Locate the cell with the specified text and output its (x, y) center coordinate. 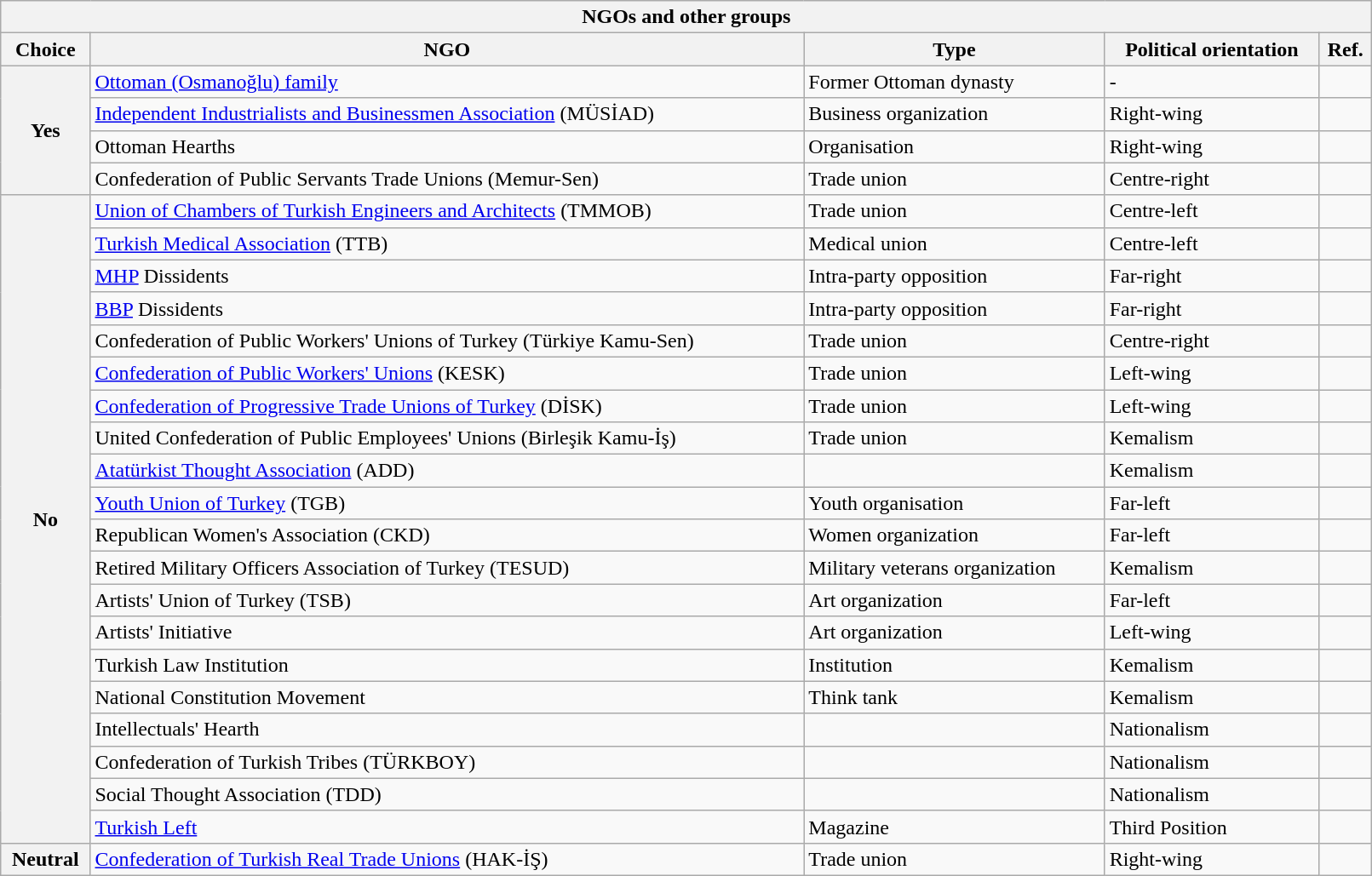
Political orientation (1211, 49)
United Confederation of Public Employees' Unions (Birleşik Kamu-İş) (447, 438)
Artists' Union of Turkey (TSB) (447, 600)
Organisation (954, 146)
Union of Chambers of Turkish Engineers and Architects (TMMOB) (447, 211)
MHP Dissidents (447, 276)
Intellectuals' Hearth (447, 730)
Atatürkist Thought Association (ADD) (447, 471)
Women organization (954, 535)
Turkish Law Institution (447, 665)
Neutral (46, 859)
Military veterans organization (954, 568)
Confederation of Progressive Trade Unions of Turkey (DİSK) (447, 406)
NGO (447, 49)
Medical union (954, 243)
NGOs and other groups (686, 17)
Ref. (1346, 49)
Confederation of Public Workers' Unions of Turkey (Türkiye Kamu-Sen) (447, 341)
Retired Military Officers Association of Turkey (TESUD) (447, 568)
- (1211, 82)
Social Thought Association (TDD) (447, 794)
Former Ottoman dynasty (954, 82)
Type (954, 49)
Turkish Left (447, 827)
Republican Women's Association (CKD) (447, 535)
BBP Dissidents (447, 308)
Institution (954, 665)
Ottoman Hearths (447, 146)
Youth organisation (954, 503)
Youth Union of Turkey (TGB) (447, 503)
Turkish Medical Association (TTB) (447, 243)
Artists' Initiative (447, 633)
Business organization (954, 114)
Choice (46, 49)
Ottoman (Osmanoğlu) family (447, 82)
Confederation of Public Servants Trade Unions (Memur-Sen) (447, 179)
Think tank (954, 697)
Third Position (1211, 827)
Confederation of Turkish Tribes (TÜRKBOY) (447, 762)
No (46, 519)
National Constitution Movement (447, 697)
Confederation of Public Workers' Unions (KESK) (447, 373)
Yes (46, 130)
Magazine (954, 827)
Independent Industrialists and Businessmen Association (MÜSİAD) (447, 114)
Confederation of Turkish Real Trade Unions (HAK-İŞ) (447, 859)
